Search for the cell housing the specified text and yield its (x, y) center coordinate. 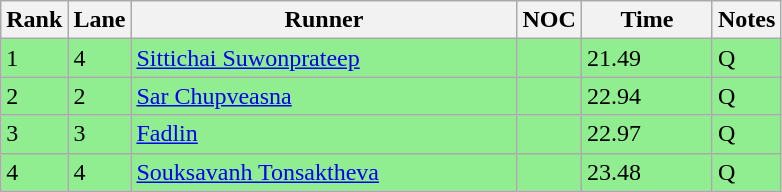
Time (646, 20)
23.48 (646, 172)
Lane (100, 20)
Fadlin (324, 134)
Notes (746, 20)
21.49 (646, 58)
Runner (324, 20)
22.94 (646, 96)
22.97 (646, 134)
NOC (549, 20)
1 (34, 58)
Souksavanh Tonsaktheva (324, 172)
Sar Chupveasna (324, 96)
Sittichai Suwonprateep (324, 58)
Rank (34, 20)
